Find where the given text appears and provide that cell's center as [X, Y] coordinate. 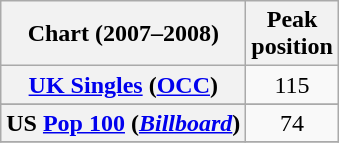
74 [292, 123]
UK Singles (OCC) [124, 85]
US Pop 100 (Billboard) [124, 123]
Chart (2007–2008) [124, 34]
Peakposition [292, 34]
115 [292, 85]
